Capture the cell that displays the provided text and extract its (X, Y) central coordinate. 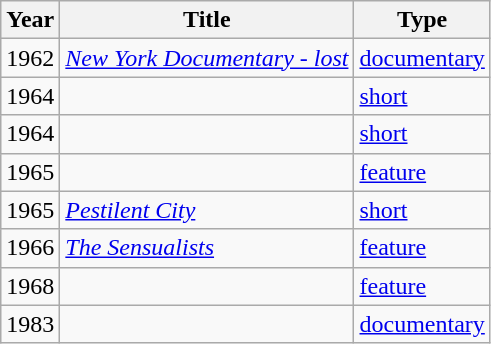
1968 (30, 286)
Pestilent City (207, 210)
The Sensualists (207, 248)
Type (422, 20)
New York Documentary - lost (207, 58)
1962 (30, 58)
1966 (30, 248)
1983 (30, 324)
Title (207, 20)
Year (30, 20)
